Extract the (x, y) coordinate from the center of the cell holding the provided text.  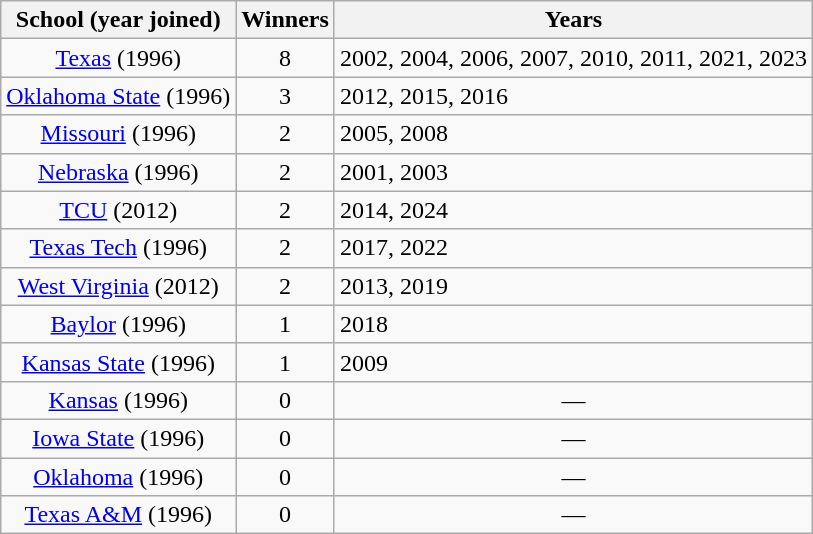
Kansas (1996) (118, 400)
8 (286, 58)
2009 (573, 362)
2002, 2004, 2006, 2007, 2010, 2011, 2021, 2023 (573, 58)
2017, 2022 (573, 248)
Winners (286, 20)
Years (573, 20)
2014, 2024 (573, 210)
2018 (573, 324)
Iowa State (1996) (118, 438)
Texas A&M (1996) (118, 515)
3 (286, 96)
TCU (2012) (118, 210)
Kansas State (1996) (118, 362)
2012, 2015, 2016 (573, 96)
Oklahoma State (1996) (118, 96)
Texas Tech (1996) (118, 248)
Missouri (1996) (118, 134)
2001, 2003 (573, 172)
Texas (1996) (118, 58)
2013, 2019 (573, 286)
Nebraska (1996) (118, 172)
Baylor (1996) (118, 324)
West Virginia (2012) (118, 286)
School (year joined) (118, 20)
2005, 2008 (573, 134)
Oklahoma (1996) (118, 477)
